Return [x, y] of the center of cell containing provided text 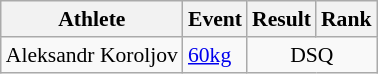
Athlete [92, 19]
Rank [346, 19]
Event [215, 19]
Aleksandr Koroljov [92, 55]
Result [282, 19]
60kg [215, 55]
DSQ [312, 55]
